Output the [X, Y] coordinate of the center of the cell containing the given text.  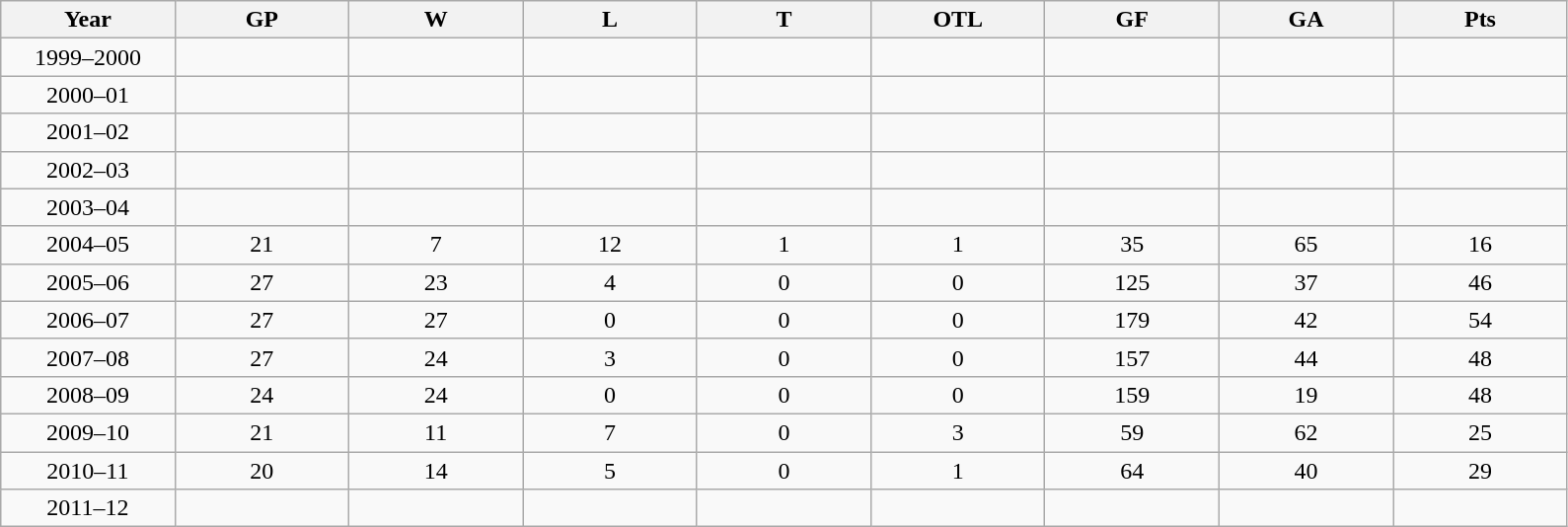
64 [1132, 471]
L [610, 20]
159 [1132, 395]
125 [1132, 282]
4 [610, 282]
GP [261, 20]
11 [435, 432]
GA [1306, 20]
157 [1132, 357]
40 [1306, 471]
2009–10 [88, 432]
2005–06 [88, 282]
1999–2000 [88, 57]
Year [88, 20]
T [784, 20]
2008–09 [88, 395]
42 [1306, 320]
62 [1306, 432]
W [435, 20]
59 [1132, 432]
2001–02 [88, 132]
54 [1480, 320]
2007–08 [88, 357]
Pts [1480, 20]
179 [1132, 320]
2002–03 [88, 170]
23 [435, 282]
5 [610, 471]
16 [1480, 245]
GF [1132, 20]
OTL [958, 20]
46 [1480, 282]
2011–12 [88, 508]
2004–05 [88, 245]
12 [610, 245]
25 [1480, 432]
20 [261, 471]
2006–07 [88, 320]
35 [1132, 245]
37 [1306, 282]
44 [1306, 357]
2010–11 [88, 471]
2003–04 [88, 207]
29 [1480, 471]
14 [435, 471]
2000–01 [88, 95]
19 [1306, 395]
65 [1306, 245]
